Find where the given text appears and provide that cell's center as (X, Y) coordinate. 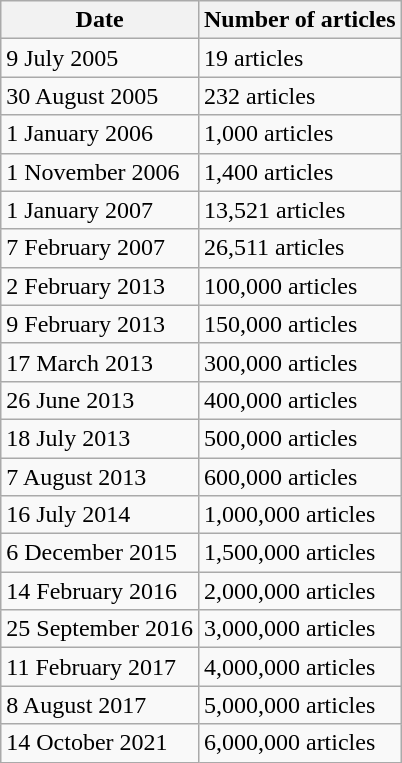
5,000,000 articles (300, 705)
1 January 2007 (100, 210)
1,500,000 articles (300, 553)
8 August 2017 (100, 705)
19 articles (300, 58)
17 March 2013 (100, 362)
Date (100, 20)
9 July 2005 (100, 58)
11 February 2017 (100, 667)
26,511 articles (300, 248)
232 articles (300, 96)
2 February 2013 (100, 286)
1 November 2006 (100, 172)
Number of articles (300, 20)
13,521 articles (300, 210)
6,000,000 articles (300, 743)
1,000,000 articles (300, 515)
16 July 2014 (100, 515)
3,000,000 articles (300, 629)
9 February 2013 (100, 324)
14 February 2016 (100, 591)
300,000 articles (300, 362)
100,000 articles (300, 286)
14 October 2021 (100, 743)
6 December 2015 (100, 553)
1,400 articles (300, 172)
600,000 articles (300, 477)
25 September 2016 (100, 629)
400,000 articles (300, 400)
500,000 articles (300, 438)
1,000 articles (300, 134)
2,000,000 articles (300, 591)
7 February 2007 (100, 248)
26 June 2013 (100, 400)
18 July 2013 (100, 438)
30 August 2005 (100, 96)
7 August 2013 (100, 477)
4,000,000 articles (300, 667)
150,000 articles (300, 324)
1 January 2006 (100, 134)
